Locate the cell with the specified text and output its [X, Y] center coordinate. 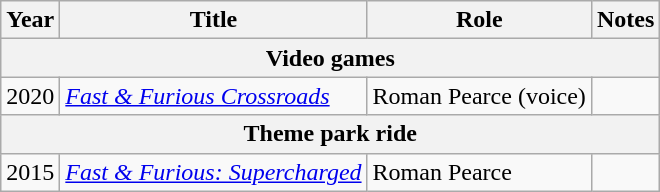
Year [30, 20]
2020 [30, 96]
Video games [330, 58]
Notes [625, 20]
2015 [30, 172]
Roman Pearce (voice) [479, 96]
Fast & Furious Crossroads [214, 96]
Roman Pearce [479, 172]
Fast & Furious: Supercharged [214, 172]
Theme park ride [330, 134]
Title [214, 20]
Role [479, 20]
